Scan for the cell matching the given text and deliver its (x, y) coordinate at center. 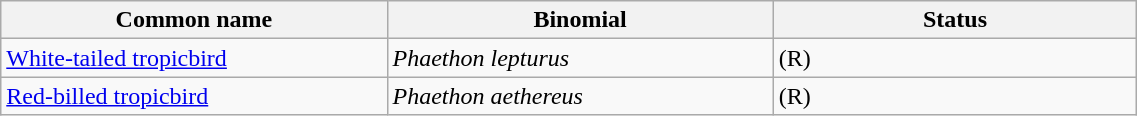
White-tailed tropicbird (194, 58)
Binomial (580, 20)
Red-billed tropicbird (194, 96)
Phaethon lepturus (580, 58)
Status (955, 20)
Common name (194, 20)
Phaethon aethereus (580, 96)
